Determine the [x, y] coordinate at the center of the cell enclosing the given text.  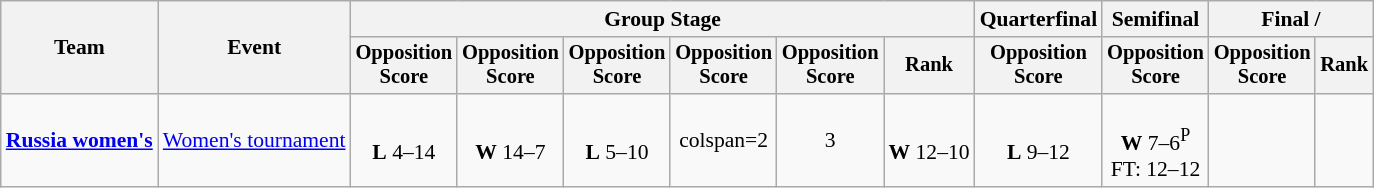
Russia women's [80, 140]
Quarterfinal [1039, 19]
L 9–12 [1039, 140]
Event [254, 48]
W 7–6PFT: 12–12 [1156, 140]
L 5–10 [618, 140]
Group Stage [663, 19]
W 14–7 [510, 140]
Semifinal [1156, 19]
3 [830, 140]
W 12–10 [930, 140]
L 4–14 [404, 140]
Team [80, 48]
Final / [1291, 19]
Women's tournament [254, 140]
colspan=2 [724, 140]
